Search for the cell housing the specified text and yield its (x, y) center coordinate. 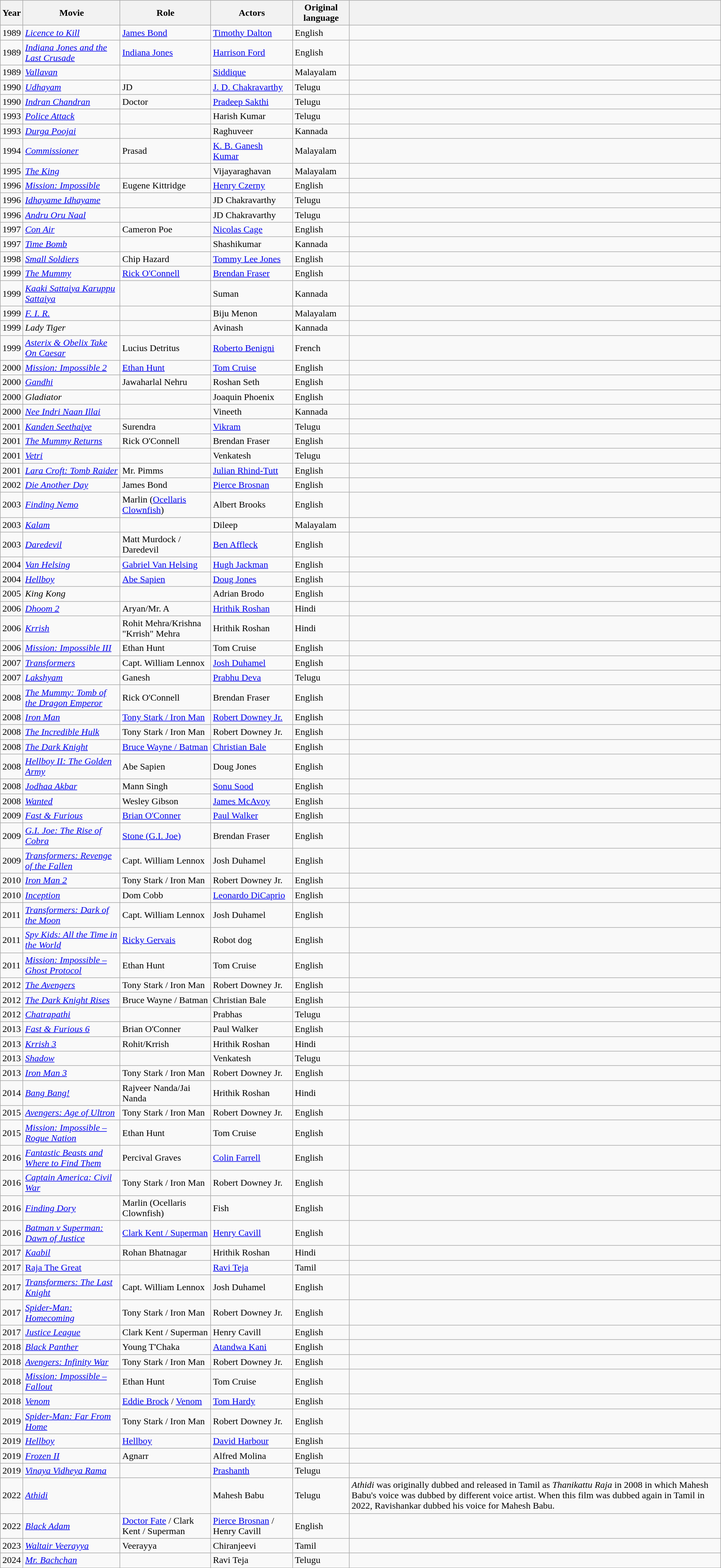
Veerayya (166, 1546)
Indran Chandran (72, 102)
French (321, 348)
2002 (12, 485)
Kaaki Sattaiya Karuppu Sattaiya (72, 294)
2024 (12, 1560)
Kanden Seethaiye (72, 426)
Biju Menon (252, 313)
Dom Cobb (166, 895)
The Dark Knight (72, 746)
Con Air (72, 230)
J. D. Chakravarthy (252, 87)
Eugene Kittridge (166, 185)
Wanted (72, 801)
Agnarr (166, 1456)
King Kong (72, 594)
Jawaharlal Nehru (166, 382)
Mission: Impossible – Rogue Nation (72, 1133)
Van Helsing (72, 565)
Harrison Ford (252, 52)
Julian Rhind-Tutt (252, 471)
Actors (252, 13)
Lady Tiger (72, 328)
Justice League (72, 1332)
Alfred Molina (252, 1456)
Spy Kids: All the Time in the World (72, 940)
Ben Affleck (252, 545)
2005 (12, 594)
Tom Hardy (252, 1402)
Athidi (72, 1496)
Mission: Impossible – Fallout (72, 1382)
Ganesh (166, 677)
Aryan/Mr. A (166, 608)
Cameron Poe (166, 230)
Gladiator (72, 397)
Mission: Impossible 2 (72, 368)
Captain America: Civil War (72, 1183)
Vineeth (252, 412)
Pierce Brosnan / Henry Cavill (252, 1526)
The Avengers (72, 985)
Gabriel Van Helsing (166, 565)
Hellboy II: The Golden Army (72, 767)
Atandwa Kani (252, 1347)
Surendra (166, 426)
Mission: Impossible (72, 185)
Licence to Kill (72, 33)
Die Another Day (72, 485)
Daredevil (72, 545)
Mission: Impossible III (72, 648)
Eddie Brock / Venom (166, 1402)
Siddique (252, 72)
The Incredible Hulk (72, 732)
Spider-Man: Far From Home (72, 1421)
Leonardo DiCaprio (252, 895)
Lucius Detritus (166, 348)
Hugh Jackman (252, 565)
F. I. R. (72, 313)
Vijayaraghavan (252, 171)
Lakshyam (72, 677)
Doctor Fate / Clark Kent / Superman (166, 1526)
Percival Graves (166, 1158)
Krrish 3 (72, 1044)
JD (166, 87)
Timothy Dalton (252, 33)
Transformers: Dark of the Moon (72, 915)
Dileep (252, 525)
Pradeep Sakthi (252, 102)
Vallavan (72, 72)
The Dark Knight Rises (72, 1000)
Tommy Lee Jones (252, 259)
Batman v Superman: Dawn of Justice (72, 1233)
Andru Oru Naal (72, 215)
Indiana Jones (166, 52)
Fast & Furious 6 (72, 1029)
Mr. Bachchan (72, 1560)
Iron Man 3 (72, 1073)
Doctor (166, 102)
Lara Croft: Tomb Raider (72, 471)
Asterix & Obelix Take On Caesar (72, 348)
Mission: Impossible – Ghost Protocol (72, 965)
Iron Man (72, 717)
Adrian Brodo (252, 594)
Avengers: Infinity War (72, 1361)
Black Adam (72, 1526)
Shashikumar (252, 244)
Original language (321, 13)
Transformers: Revenge of the Fallen (72, 861)
Jodhaa Akbar (72, 787)
Bang Bang! (72, 1093)
Gandhi (72, 382)
James McAvoy (252, 801)
Inception (72, 895)
Transformers (72, 663)
Roberto Benigni (252, 348)
Finding Dory (72, 1208)
Chiranjeevi (252, 1546)
Vikram (252, 426)
Krrish (72, 628)
The Mummy Returns (72, 441)
Stone (G.I. Joe) (166, 835)
Dhoom 2 (72, 608)
Udhayam (72, 87)
Fantastic Beasts and Where to Find Them (72, 1158)
Young T'Chaka (166, 1347)
Kaabil (72, 1253)
Waltair Veerayya (72, 1546)
Prabhu Deva (252, 677)
Matt Murdock / Daredevil (166, 545)
Fish (252, 1208)
Commissioner (72, 151)
Movie (72, 13)
G.I. Joe: The Rise of Cobra (72, 835)
Avinash (252, 328)
K. B. Ganesh Kumar (252, 151)
Role (166, 13)
Venom (72, 1402)
Shadow (72, 1059)
Idhayame Idhayame (72, 200)
Pierce Brosnan (252, 485)
Fast & Furious (72, 816)
Avengers: Age of Ultron (72, 1113)
Nicolas Cage (252, 230)
Prashanth (252, 1471)
Spider-Man: Homecoming (72, 1313)
2014 (12, 1093)
Rohan Bhatnagar (166, 1253)
Finding Nemo (72, 505)
2023 (12, 1546)
Rajveer Nanda/Jai Nanda (166, 1093)
Prasad (166, 151)
Prabhas (252, 1014)
Mann Singh (166, 787)
David Harbour (252, 1441)
Sonu Sood (252, 787)
Albert Brooks (252, 505)
Nee Indri Naan Illai (72, 412)
Rohit Mehra/Krishna "Krrish" Mehra (166, 628)
The Mummy: Tomb of the Dragon Emperor (72, 697)
Joaquin Phoenix (252, 397)
1995 (12, 171)
Wesley Gibson (166, 801)
Indiana Jones and the Last Crusade (72, 52)
Iron Man 2 (72, 881)
Harish Kumar (252, 116)
Henry Czerny (252, 185)
Year (12, 13)
Police Attack (72, 116)
Roshan Seth (252, 382)
Time Bomb (72, 244)
Suman (252, 294)
Raghuveer (252, 131)
Vinaya Vidheya Rama (72, 1471)
Raja The Great (72, 1267)
Durga Poojai (72, 131)
Mahesh Babu (252, 1496)
1994 (12, 151)
Chatrapathi (72, 1014)
Colin Farrell (252, 1158)
Small Soldiers (72, 259)
Frozen II (72, 1456)
The Mummy (72, 274)
Transformers: The Last Knight (72, 1287)
Vetri (72, 455)
Mr. Pimms (166, 471)
Robot dog (252, 940)
Kalam (72, 525)
The King (72, 171)
Ricky Gervais (166, 940)
1998 (12, 259)
Chip Hazard (166, 259)
Black Panther (72, 1347)
Rohit/Krrish (166, 1044)
